Extract the [X, Y] coordinate from the center of the cell holding the provided text.  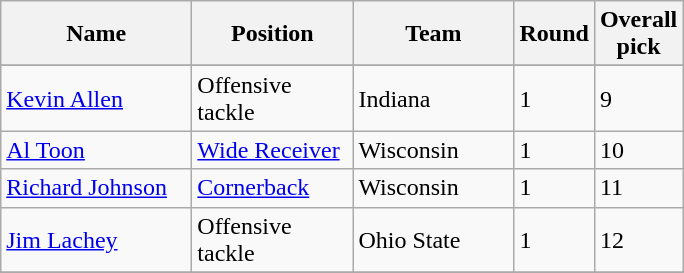
Position [272, 34]
Wide Receiver [272, 150]
Overall pick [638, 34]
Team [434, 34]
Round [554, 34]
Cornerback [272, 188]
Name [96, 34]
Ohio State [434, 240]
Richard Johnson [96, 188]
10 [638, 150]
Al Toon [96, 150]
12 [638, 240]
Indiana [434, 98]
Kevin Allen [96, 98]
Jim Lachey [96, 240]
11 [638, 188]
9 [638, 98]
